From the cell containing the given text, extract its center point as [X, Y] coordinate. 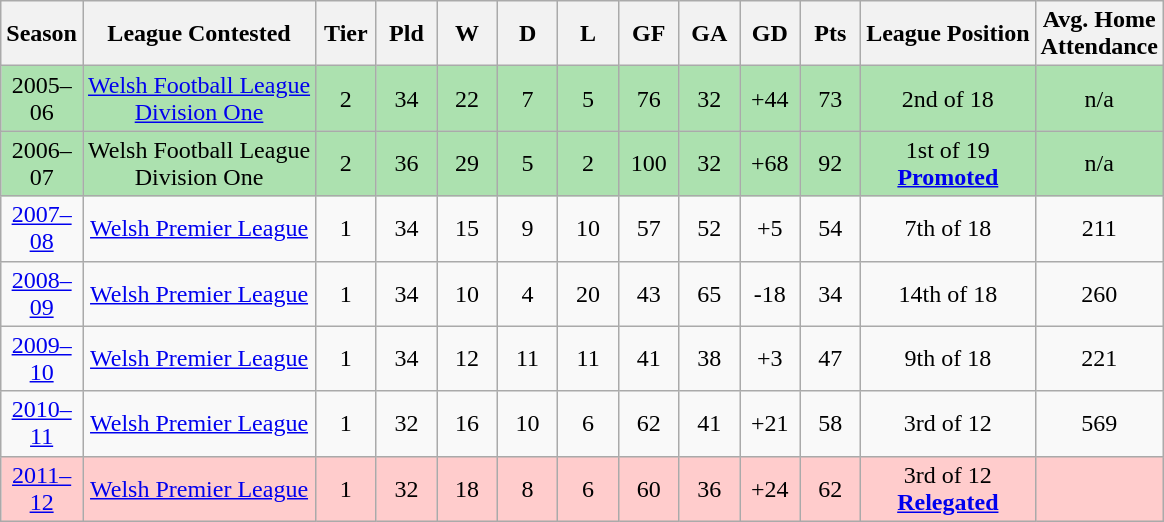
Pts [830, 34]
L [588, 34]
GD [770, 34]
2005–06 [42, 98]
W [468, 34]
38 [710, 358]
+24 [770, 488]
47 [830, 358]
3rd of 12 [948, 424]
100 [648, 164]
Season [42, 34]
2010–11 [42, 424]
7 [528, 98]
+3 [770, 358]
2007–08 [42, 228]
57 [648, 228]
221 [1099, 358]
2009–10 [42, 358]
+5 [770, 228]
8 [528, 488]
GA [710, 34]
20 [588, 294]
15 [468, 228]
60 [648, 488]
GF [648, 34]
58 [830, 424]
+21 [770, 424]
12 [468, 358]
211 [1099, 228]
260 [1099, 294]
9th of 18 [948, 358]
76 [648, 98]
52 [710, 228]
54 [830, 228]
-18 [770, 294]
League Contested [198, 34]
22 [468, 98]
29 [468, 164]
2nd of 18 [948, 98]
4 [528, 294]
2011–12 [42, 488]
569 [1099, 424]
9 [528, 228]
1st of 19Promoted [948, 164]
Avg. HomeAttendance [1099, 34]
Tier [346, 34]
16 [468, 424]
Pld [406, 34]
14th of 18 [948, 294]
65 [710, 294]
18 [468, 488]
2008–09 [42, 294]
+44 [770, 98]
2006–07 [42, 164]
7th of 18 [948, 228]
+68 [770, 164]
73 [830, 98]
D [528, 34]
43 [648, 294]
League Position [948, 34]
92 [830, 164]
3rd of 12Relegated [948, 488]
